From the cell containing the given text, extract its center point as [x, y] coordinate. 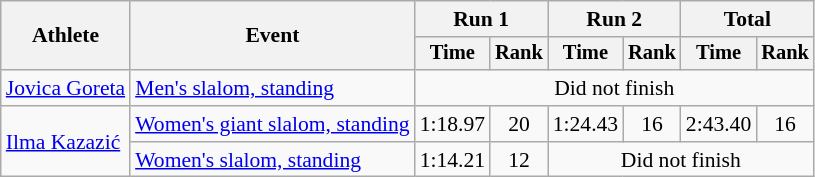
1:24.43 [586, 124]
Jovica Goreta [66, 88]
Total [748, 19]
Ilma Kazazić [66, 142]
2:43.40 [718, 124]
Men's slalom, standing [272, 88]
Event [272, 36]
Did not finish [614, 88]
Run 1 [482, 19]
1:18.97 [452, 124]
Athlete [66, 36]
Women's giant slalom, standing [272, 124]
20 [519, 124]
Run 2 [614, 19]
